Extract the [x, y] coordinate from the center of the cell holding the provided text.  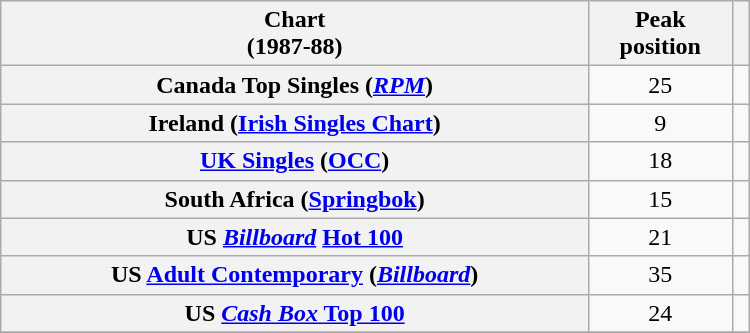
Ireland (Irish Singles Chart) [295, 123]
Canada Top Singles (RPM) [295, 85]
US Adult Contemporary (Billboard) [295, 275]
24 [660, 313]
9 [660, 123]
US Cash Box Top 100 [295, 313]
25 [660, 85]
Chart(1987-88) [295, 34]
15 [660, 199]
21 [660, 237]
South Africa (Springbok) [295, 199]
35 [660, 275]
18 [660, 161]
Peakposition [660, 34]
US Billboard Hot 100 [295, 237]
UK Singles (OCC) [295, 161]
